Detect which cell encompasses the target text, then output its (x, y) center coordinate. 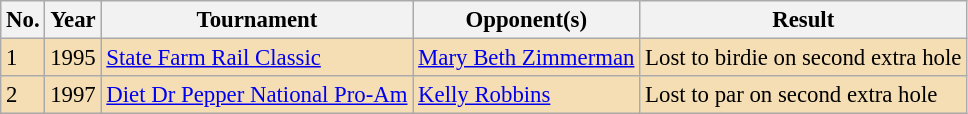
2 (23, 95)
Kelly Robbins (526, 95)
Opponent(s) (526, 20)
1 (23, 58)
Result (804, 20)
1995 (73, 58)
Mary Beth Zimmerman (526, 58)
No. (23, 20)
Lost to par on second extra hole (804, 95)
State Farm Rail Classic (257, 58)
1997 (73, 95)
Diet Dr Pepper National Pro-Am (257, 95)
Tournament (257, 20)
Year (73, 20)
Lost to birdie on second extra hole (804, 58)
